Pinpoint the cell where the given text exists, returning its (X, Y) midpoint coordinate. 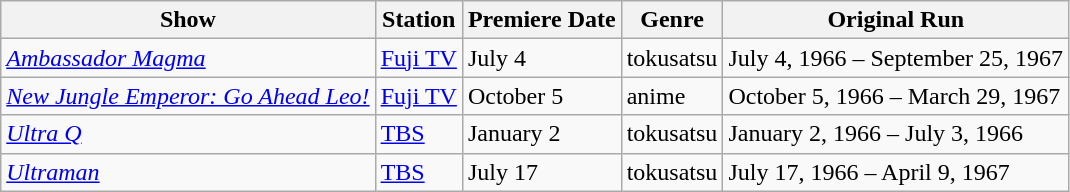
New Jungle Emperor: Go Ahead Leo! (188, 96)
Ambassador Magma (188, 58)
Premiere Date (542, 20)
Ultra Q (188, 134)
Show (188, 20)
Genre (672, 20)
Ultraman (188, 172)
January 2, 1966 – July 3, 1966 (896, 134)
Original Run (896, 20)
anime (672, 96)
July 17, 1966 – April 9, 1967 (896, 172)
January 2 (542, 134)
July 17 (542, 172)
October 5 (542, 96)
July 4 (542, 58)
Station (418, 20)
October 5, 1966 – March 29, 1967 (896, 96)
July 4, 1966 – September 25, 1967 (896, 58)
